Extract the (x, y) coordinate from the center of the cell holding the provided text.  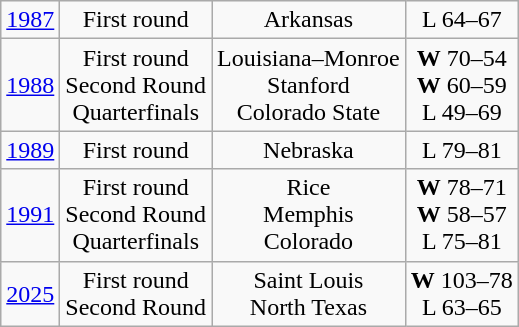
Louisiana–MonroeStanfordColorado State (309, 85)
1988 (30, 85)
RiceMemphisColorado (309, 215)
Arkansas (309, 20)
1991 (30, 215)
Saint LouisNorth Texas (309, 294)
W 78–71W 58–57L 75–81 (462, 215)
L 64–67 (462, 20)
Nebraska (309, 150)
2025 (30, 294)
W 70–54W 60–59L 49–69 (462, 85)
W 103–78L 63–65 (462, 294)
L 79–81 (462, 150)
1987 (30, 20)
1989 (30, 150)
First roundSecond Round (136, 294)
